Return (X, Y) of the center of cell containing provided text 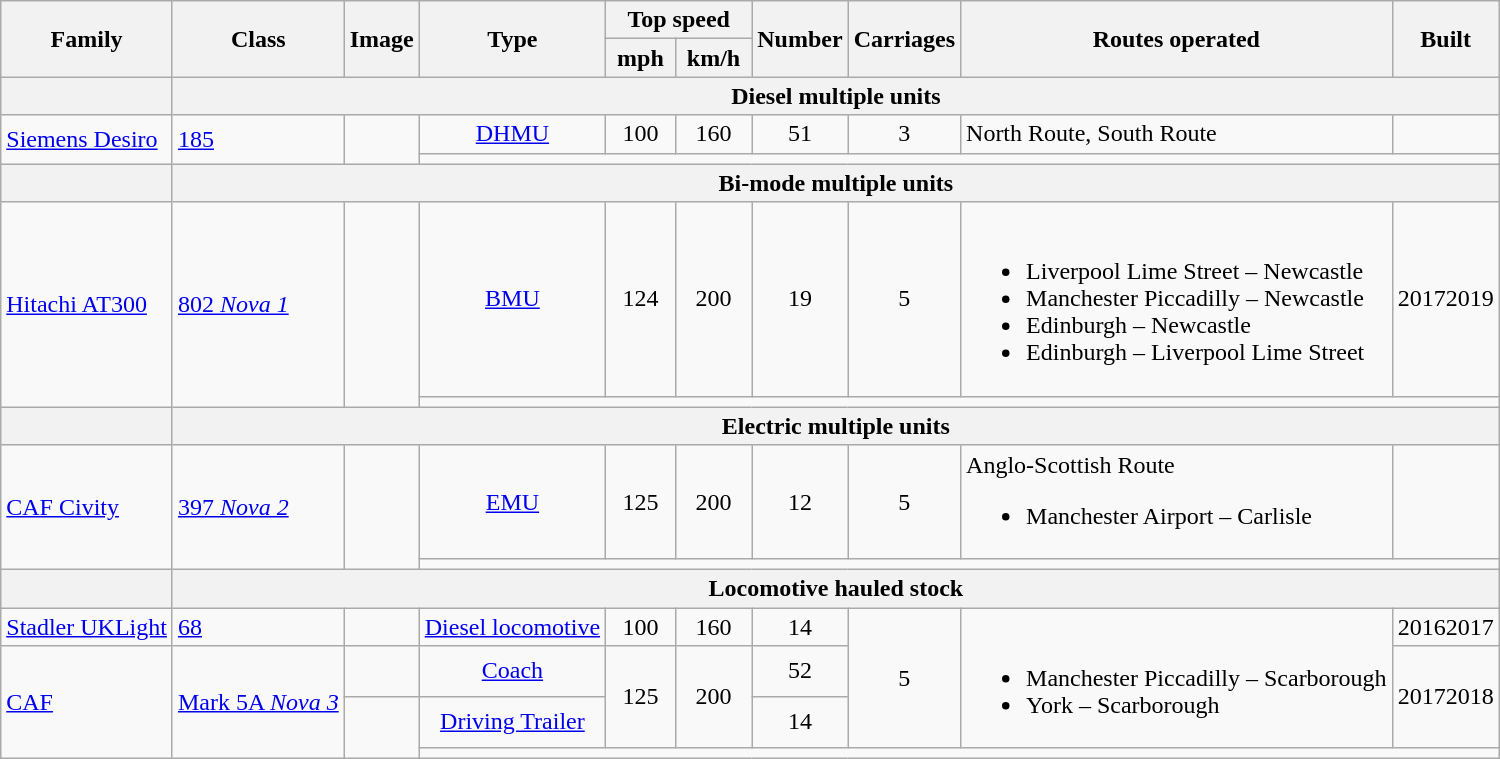
Number (800, 39)
Top speed (679, 20)
Stadler UKLight (87, 627)
Hitachi AT300 (87, 304)
185 (258, 140)
51 (800, 134)
EMU (512, 502)
Family (87, 39)
Liverpool Lime Street – NewcastleManchester Piccadilly – NewcastleEdinburgh – NewcastleEdinburgh – Liverpool Lime Street (1177, 299)
CAF (87, 702)
397 Nova 2 (258, 507)
Driving Trailer (512, 722)
Diesel multiple units (836, 96)
mph (641, 58)
BMU (512, 299)
Carriages (904, 39)
19 (800, 299)
Built (1446, 39)
124 (641, 299)
Anglo-Scottish RouteManchester Airport – Carlisle (1177, 502)
12 (800, 502)
Diesel locomotive (512, 627)
Siemens Desiro (87, 140)
802 Nova 1 (258, 304)
km/h (713, 58)
Class (258, 39)
Image (382, 39)
20162017 (1446, 627)
68 (258, 627)
Manchester Piccadilly – ScarboroughYork – Scarborough (1177, 678)
Coach (512, 672)
20172018 (1446, 697)
CAF Civity (87, 507)
Mark 5A Nova 3 (258, 702)
Type (512, 39)
DHMU (512, 134)
3 (904, 134)
North Route, South Route (1177, 134)
Locomotive hauled stock (836, 588)
Routes operated (1177, 39)
20172019 (1446, 299)
Electric multiple units (836, 426)
Bi-mode multiple units (836, 183)
52 (800, 672)
